For the text-containing cell, return its midpoint in (X, Y) coordinate format. 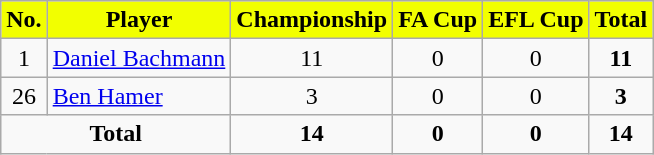
1 (24, 58)
Championship (312, 20)
EFL Cup (536, 20)
Ben Hamer (139, 96)
FA Cup (438, 20)
No. (24, 20)
Daniel Bachmann (139, 58)
26 (24, 96)
Player (139, 20)
